Capture the cell that displays the provided text and extract its [X, Y] central coordinate. 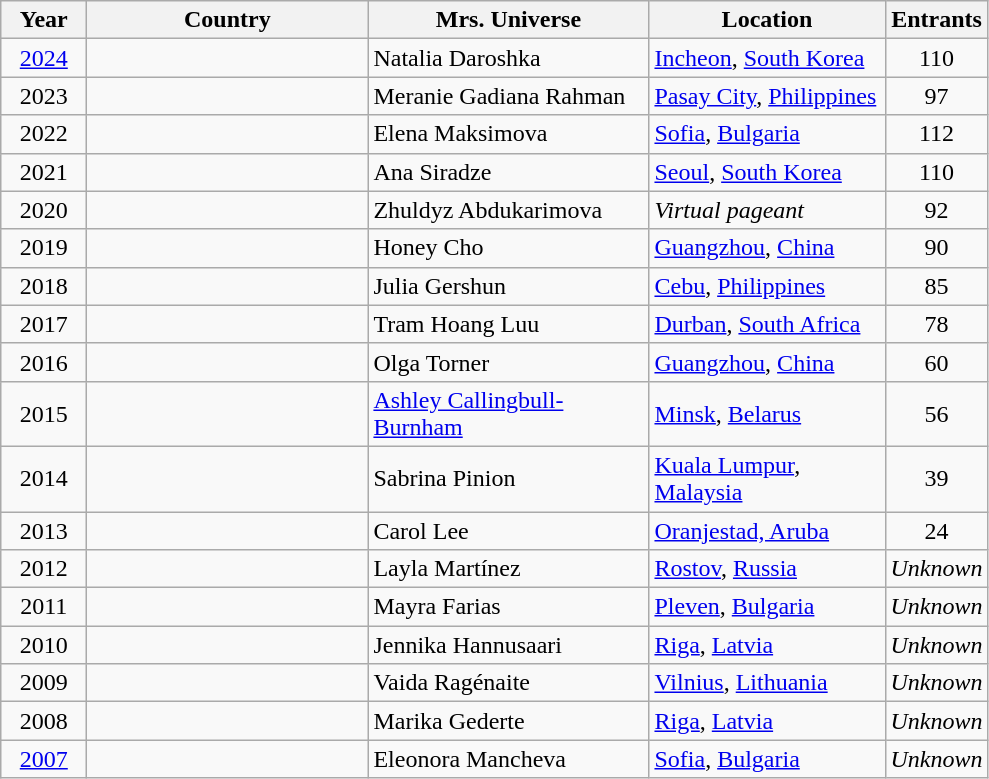
Julia Gershun [508, 286]
Pasay City, Philippines [767, 96]
Mrs. Universe [508, 20]
2023 [44, 96]
Honey Cho [508, 248]
Vilnius, Lithuania [767, 683]
2021 [44, 172]
Durban, South Africa [767, 324]
2024 [44, 58]
60 [936, 362]
56 [936, 414]
2013 [44, 531]
Layla Martínez [508, 569]
78 [936, 324]
Rostov, Russia [767, 569]
2014 [44, 478]
24 [936, 531]
Ashley Callingbull-Burnham [508, 414]
Mayra Farias [508, 607]
2011 [44, 607]
Meranie Gadiana Rahman [508, 96]
92 [936, 210]
Ana Siradze [508, 172]
Elena Maksimova [508, 134]
85 [936, 286]
39 [936, 478]
2012 [44, 569]
Sabrina Pinion [508, 478]
Jennika Hannusaari [508, 645]
Kuala Lumpur, Malaysia [767, 478]
Tram Hoang Luu [508, 324]
Incheon, South Korea [767, 58]
Country [228, 20]
Location [767, 20]
Seoul, South Korea [767, 172]
2017 [44, 324]
2015 [44, 414]
2018 [44, 286]
2022 [44, 134]
Pleven, Bulgaria [767, 607]
Vaida Ragénaite [508, 683]
Cebu, Philippines [767, 286]
2007 [44, 759]
97 [936, 96]
2016 [44, 362]
Natalia Daroshka [508, 58]
Marika Gederte [508, 721]
2020 [44, 210]
2009 [44, 683]
Year [44, 20]
2019 [44, 248]
Carol Lee [508, 531]
Minsk, Belarus [767, 414]
Entrants [936, 20]
Oranjestad, Aruba [767, 531]
2008 [44, 721]
112 [936, 134]
Zhuldyz Abdukarimova [508, 210]
Eleonora Mancheva [508, 759]
Olga Torner [508, 362]
Virtual pageant [767, 210]
90 [936, 248]
2010 [44, 645]
